Find where the given text appears and provide that cell's center as [x, y] coordinate. 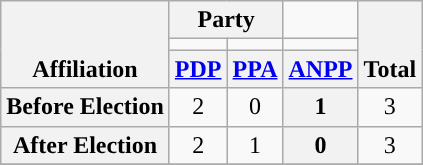
ANPP [320, 69]
After Election [86, 145]
PPA [255, 69]
PDP [198, 69]
Total [390, 44]
Affiliation [86, 44]
Before Election [86, 107]
Party [226, 20]
